Capture the cell that displays the provided text and extract its [x, y] central coordinate. 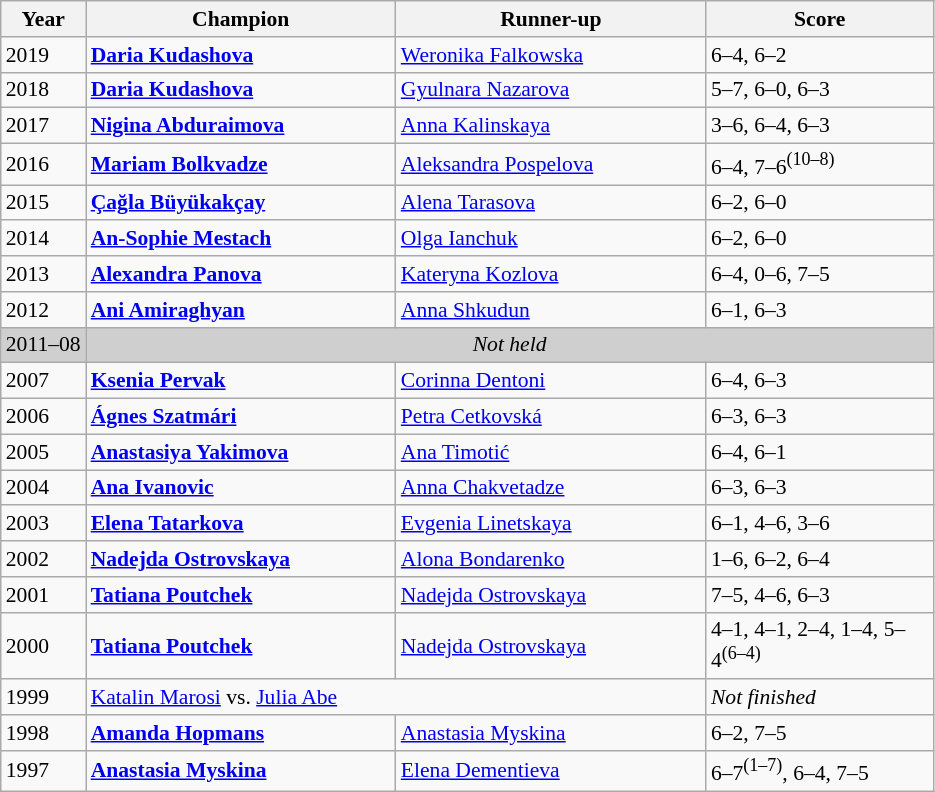
5–7, 6–0, 6–3 [820, 90]
6–4, 6–1 [820, 452]
6–4, 6–3 [820, 381]
6–4, 7–6(10–8) [820, 164]
2006 [44, 417]
2012 [44, 310]
Çağla Büyükakçay [241, 203]
An-Sophie Mestach [241, 239]
2007 [44, 381]
6–7(1–7), 6–4, 7–5 [820, 772]
Kateryna Kozlova [551, 274]
6–1, 6–3 [820, 310]
Elena Tatarkova [241, 524]
2002 [44, 559]
2019 [44, 55]
Anastasiya Yakimova [241, 452]
Nigina Abduraimova [241, 126]
1997 [44, 772]
4–1, 4–1, 2–4, 1–4, 5–4(6–4) [820, 646]
Ani Amiraghyan [241, 310]
Weronika Falkowska [551, 55]
Evgenia Linetskaya [551, 524]
2014 [44, 239]
2000 [44, 646]
Ágnes Szatmári [241, 417]
Gyulnara Nazarova [551, 90]
Petra Cetkovská [551, 417]
6–2, 7–5 [820, 733]
2015 [44, 203]
2005 [44, 452]
Ana Ivanovic [241, 488]
Anna Kalinskaya [551, 126]
Anna Shkudun [551, 310]
Alexandra Panova [241, 274]
2016 [44, 164]
Champion [241, 19]
2018 [44, 90]
2001 [44, 595]
Ksenia Pervak [241, 381]
Not held [510, 345]
Anna Chakvetadze [551, 488]
1998 [44, 733]
6–1, 4–6, 3–6 [820, 524]
1999 [44, 697]
Runner-up [551, 19]
Katalin Marosi vs. Julia Abe [396, 697]
6–4, 0–6, 7–5 [820, 274]
Alona Bondarenko [551, 559]
Elena Dementieva [551, 772]
2013 [44, 274]
Score [820, 19]
2011–08 [44, 345]
Year [44, 19]
Mariam Bolkvadze [241, 164]
7–5, 4–6, 6–3 [820, 595]
Not finished [820, 697]
1–6, 6–2, 6–4 [820, 559]
Alena Tarasova [551, 203]
2017 [44, 126]
3–6, 6–4, 6–3 [820, 126]
6–4, 6–2 [820, 55]
2003 [44, 524]
Ana Timotić [551, 452]
Aleksandra Pospelova [551, 164]
Olga Ianchuk [551, 239]
2004 [44, 488]
Amanda Hopmans [241, 733]
Corinna Dentoni [551, 381]
